For the text-containing cell, return its midpoint in [X, Y] coordinate format. 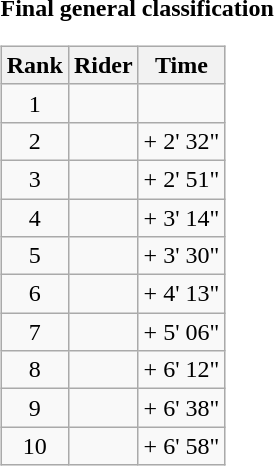
1 [34, 103]
6 [34, 294]
+ 6' 38" [182, 408]
10 [34, 446]
4 [34, 217]
2 [34, 141]
3 [34, 179]
+ 2' 32" [182, 141]
8 [34, 370]
Rider [103, 65]
7 [34, 332]
+ 3' 30" [182, 256]
Rank [34, 65]
5 [34, 256]
+ 4' 13" [182, 294]
+ 5' 06" [182, 332]
+ 6' 12" [182, 370]
9 [34, 408]
Time [182, 65]
+ 2' 51" [182, 179]
+ 6' 58" [182, 446]
+ 3' 14" [182, 217]
